Output the [X, Y] coordinate of the center of the cell containing the given text.  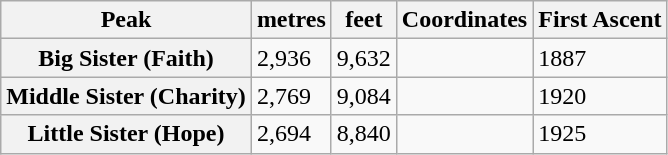
Little Sister (Hope) [126, 134]
Coordinates [464, 20]
9,632 [364, 58]
Big Sister (Faith) [126, 58]
1887 [600, 58]
2,769 [291, 96]
2,694 [291, 134]
1920 [600, 96]
2,936 [291, 58]
Peak [126, 20]
First Ascent [600, 20]
metres [291, 20]
8,840 [364, 134]
9,084 [364, 96]
1925 [600, 134]
feet [364, 20]
Middle Sister (Charity) [126, 96]
